Pinpoint the cell where the given text exists, returning its (x, y) midpoint coordinate. 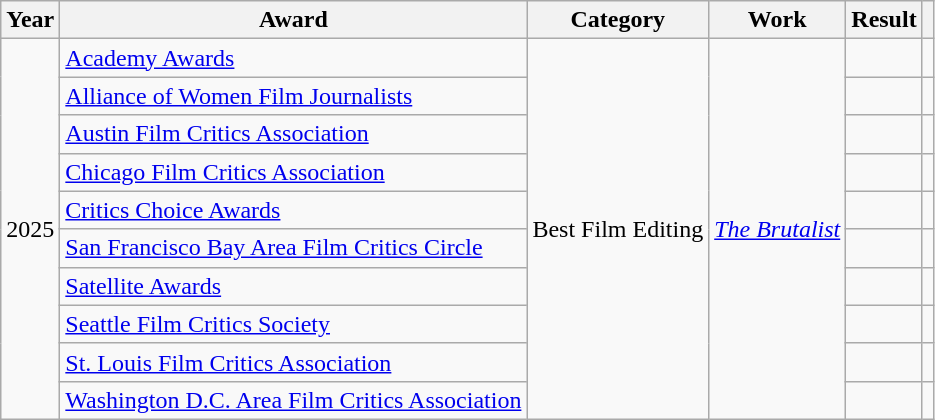
Alliance of Women Film Journalists (294, 96)
San Francisco Bay Area Film Critics Circle (294, 248)
Satellite Awards (294, 286)
Category (618, 20)
2025 (30, 230)
Result (884, 20)
Chicago Film Critics Association (294, 172)
Critics Choice Awards (294, 210)
Award (294, 20)
The Brutalist (778, 230)
Washington D.C. Area Film Critics Association (294, 400)
Austin Film Critics Association (294, 134)
Seattle Film Critics Society (294, 324)
Academy Awards (294, 58)
Best Film Editing (618, 230)
St. Louis Film Critics Association (294, 362)
Year (30, 20)
Work (778, 20)
